Find where the given text appears and provide that cell's center as [X, Y] coordinate. 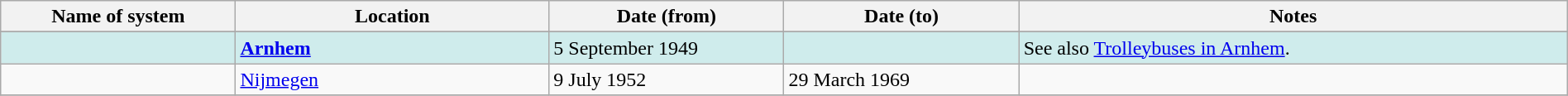
Notes [1293, 17]
Nijmegen [392, 79]
Date (to) [901, 17]
29 March 1969 [901, 79]
Location [392, 17]
Date (from) [667, 17]
Name of system [118, 17]
Arnhem [392, 48]
5 September 1949 [667, 48]
See also Trolleybuses in Arnhem. [1293, 48]
9 July 1952 [667, 79]
